Search for the cell housing the specified text and yield its (X, Y) center coordinate. 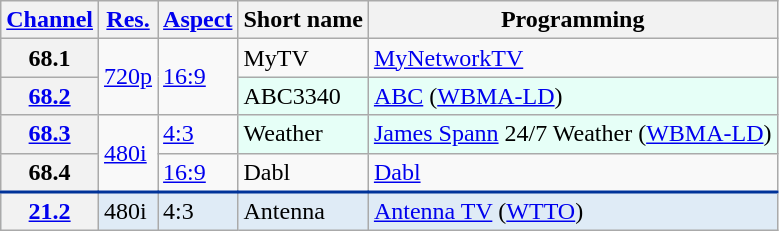
ABC (WBMA-LD) (572, 96)
Weather (303, 134)
ABC3340 (303, 96)
720p (128, 77)
68.4 (50, 172)
MyTV (303, 58)
Channel (50, 20)
Res. (128, 20)
Antenna (303, 212)
MyNetworkTV (572, 58)
68.1 (50, 58)
21.2 (50, 212)
Antenna TV (WTTO) (572, 212)
James Spann 24/7 Weather (WBMA-LD) (572, 134)
68.2 (50, 96)
Aspect (198, 20)
Programming (572, 20)
Short name (303, 20)
68.3 (50, 134)
